Identify which cell holds the provided text, then report its [x, y] central coordinate. 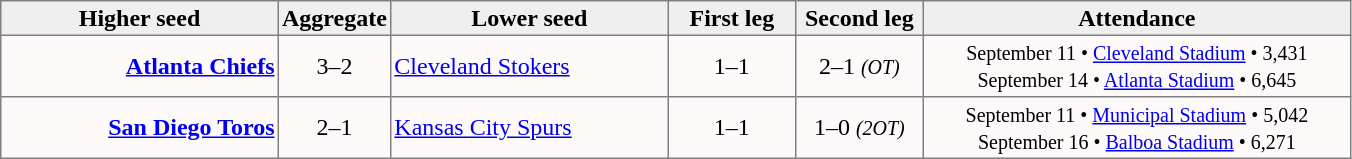
September 11 • Cleveland Stadium • 3,431September 14 • Atlanta Stadium • 6,645 [1137, 66]
Higher seed [140, 18]
Lower seed [530, 18]
San Diego Toros [140, 128]
Second leg [860, 18]
Aggregate [334, 18]
Atlanta Chiefs [140, 66]
3–2 [334, 66]
Cleveland Stokers [530, 66]
Kansas City Spurs [530, 128]
2–1 [334, 128]
1–0 (2OT) [860, 128]
First leg [732, 18]
September 11 • Municipal Stadium • 5,042September 16 • Balboa Stadium • 6,271 [1137, 128]
2–1 (OT) [860, 66]
Attendance [1137, 18]
